Determine the (X, Y) coordinate at the center of the cell enclosing the given text.  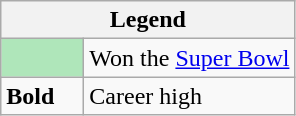
Career high (190, 96)
Legend (148, 20)
Won the Super Bowl (190, 58)
Bold (42, 96)
